Extract the [x, y] coordinate from the center of the cell holding the provided text.  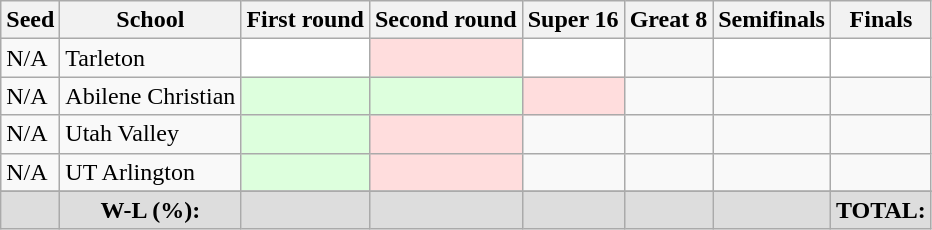
TOTAL: [880, 210]
W-L (%): [150, 210]
Semifinals [772, 20]
Seed [30, 20]
First round [306, 20]
Great 8 [668, 20]
UT Arlington [150, 172]
Tarleton [150, 58]
Utah Valley [150, 134]
Abilene Christian [150, 96]
Finals [880, 20]
School [150, 20]
Second round [446, 20]
Super 16 [573, 20]
